Extract the [x, y] coordinate from the center of the cell holding the provided text.  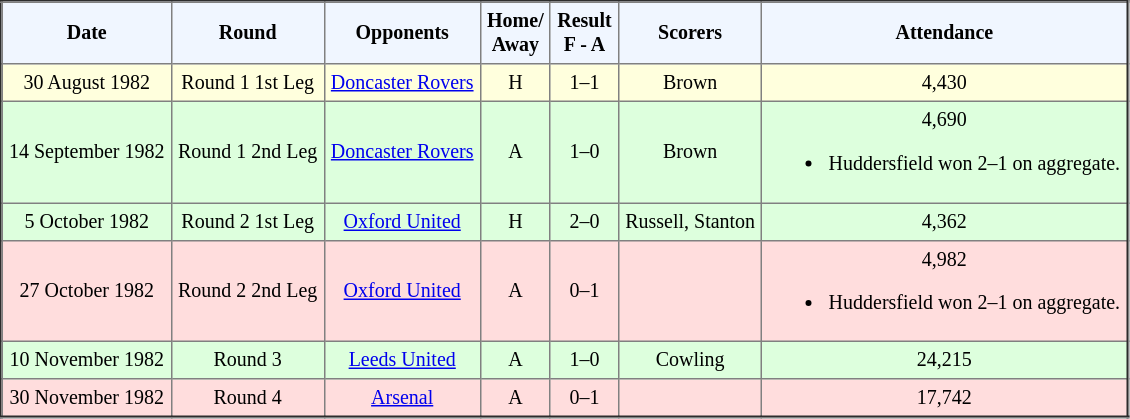
Cowling [690, 361]
30 August 1982 [87, 83]
Russell, Stanton [690, 222]
ResultF - A [584, 33]
Leeds United [402, 361]
27 October 1982 [87, 290]
Opponents [402, 33]
Round 1 2nd Leg [248, 152]
5 October 1982 [87, 222]
1–1 [584, 83]
Attendance [945, 33]
2–0 [584, 222]
30 November 1982 [87, 398]
Round 2 1st Leg [248, 222]
Date [87, 33]
4,982Huddersfield won 2–1 on aggregate. [945, 290]
10 November 1982 [87, 361]
Round [248, 33]
Scorers [690, 33]
Round 2 2nd Leg [248, 290]
Round 4 [248, 398]
Home/Away [515, 33]
4,430 [945, 83]
17,742 [945, 398]
4,690Huddersfield won 2–1 on aggregate. [945, 152]
Arsenal [402, 398]
Round 1 1st Leg [248, 83]
4,362 [945, 222]
24,215 [945, 361]
14 September 1982 [87, 152]
Round 3 [248, 361]
